Output the (X, Y) coordinate of the center of the cell containing the given text.  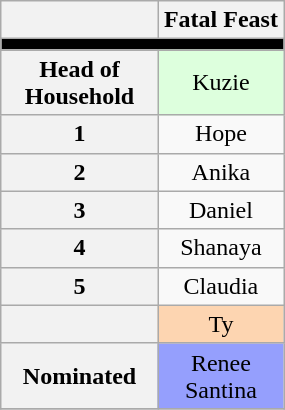
Kuzie (220, 82)
ReneeSantina (220, 376)
Claudia (220, 286)
2 (80, 172)
Nominated (80, 376)
Anika (220, 172)
1 (80, 134)
Ty (220, 324)
Fatal Feast (220, 20)
Head ofHousehold (80, 82)
Daniel (220, 210)
5 (80, 286)
3 (80, 210)
4 (80, 248)
Shanaya (220, 248)
Hope (220, 134)
